Pinpoint the cell where the given text exists, returning its (X, Y) midpoint coordinate. 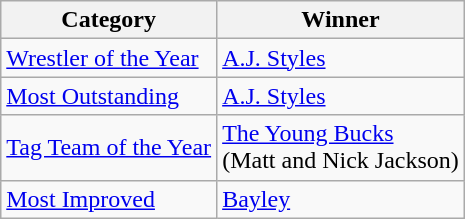
Bayley (341, 199)
The Young Bucks(Matt and Nick Jackson) (341, 148)
Tag Team of the Year (109, 148)
Most Improved (109, 199)
Winner (341, 20)
Wrestler of the Year (109, 58)
Category (109, 20)
Most Outstanding (109, 96)
